Extract the [X, Y] coordinate from the center of the cell holding the provided text.  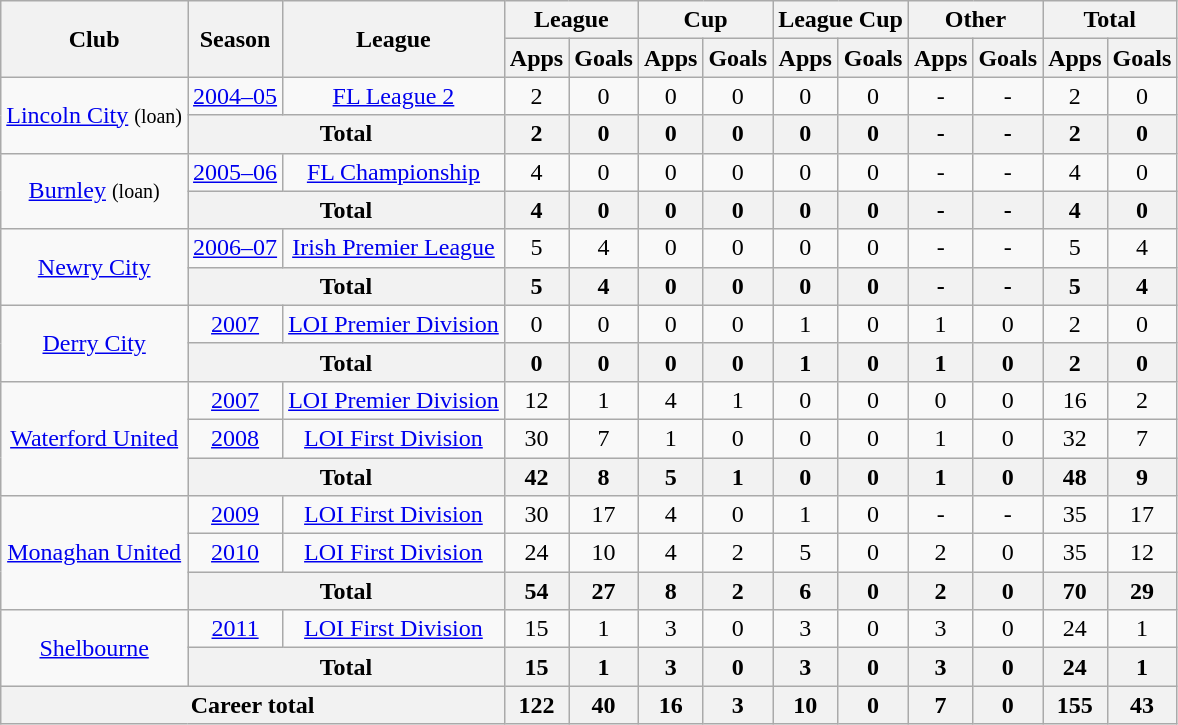
42 [536, 477]
Irish Premier League [394, 248]
2006–07 [236, 248]
32 [1075, 438]
FL League 2 [394, 96]
48 [1075, 477]
6 [806, 591]
29 [1142, 591]
2005–06 [236, 172]
54 [536, 591]
Career total [253, 705]
122 [536, 705]
40 [604, 705]
2008 [236, 438]
Shelbourne [94, 648]
9 [1142, 477]
Monaghan United [94, 553]
43 [1142, 705]
2011 [236, 629]
Derry City [94, 343]
League Cup [841, 20]
2010 [236, 553]
Waterford United [94, 438]
Other [975, 20]
155 [1075, 705]
27 [604, 591]
Lincoln City (loan) [94, 115]
2004–05 [236, 96]
Club [94, 39]
FL Championship [394, 172]
Burnley (loan) [94, 191]
70 [1075, 591]
Cup [705, 20]
2009 [236, 515]
Season [236, 39]
Newry City [94, 267]
